Capture the cell that displays the provided text and extract its (X, Y) central coordinate. 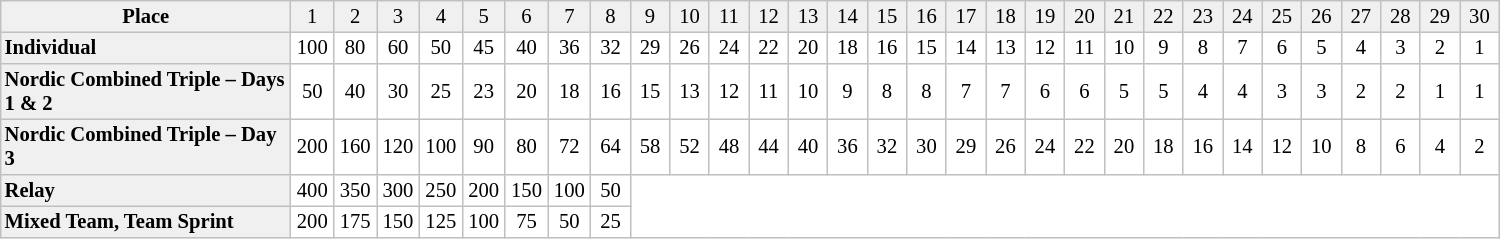
90 (484, 147)
72 (570, 147)
48 (728, 147)
350 (356, 190)
28 (1400, 16)
120 (398, 147)
64 (610, 147)
17 (966, 16)
60 (398, 48)
Place (146, 16)
Relay (146, 190)
21 (1124, 16)
125 (440, 222)
44 (768, 147)
Nordic Combined Triple – Days 1 & 2 (146, 92)
45 (484, 48)
19 (1044, 16)
250 (440, 190)
Mixed Team, Team Sprint (146, 222)
175 (356, 222)
400 (312, 190)
52 (690, 147)
Nordic Combined Triple – Day 3 (146, 147)
300 (398, 190)
27 (1360, 16)
58 (650, 147)
Individual (146, 48)
75 (526, 222)
160 (356, 147)
